Pinpoint the cell where the given text exists, returning its [X, Y] midpoint coordinate. 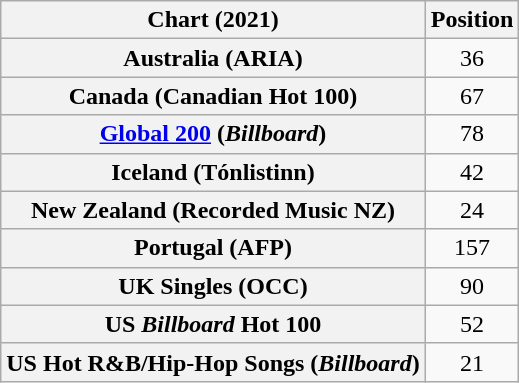
36 [472, 58]
Canada (Canadian Hot 100) [213, 96]
90 [472, 286]
Position [472, 20]
157 [472, 248]
Global 200 (Billboard) [213, 134]
Australia (ARIA) [213, 58]
24 [472, 210]
Iceland (Tónlistinn) [213, 172]
Chart (2021) [213, 20]
52 [472, 324]
42 [472, 172]
78 [472, 134]
New Zealand (Recorded Music NZ) [213, 210]
67 [472, 96]
US Billboard Hot 100 [213, 324]
21 [472, 362]
UK Singles (OCC) [213, 286]
Portugal (AFP) [213, 248]
US Hot R&B/Hip-Hop Songs (Billboard) [213, 362]
